Extract the [x, y] coordinate from the center of the cell holding the provided text.  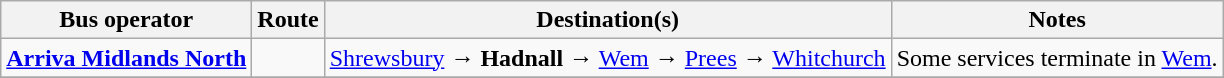
Some services terminate in Wem. [1057, 58]
Route [288, 20]
Shrewsbury → Hadnall → Wem → Prees → Whitchurch [608, 58]
Destination(s) [608, 20]
Notes [1057, 20]
Bus operator [126, 20]
Arriva Midlands North [126, 58]
